Extract the (X, Y) coordinate from the center of the cell holding the provided text.  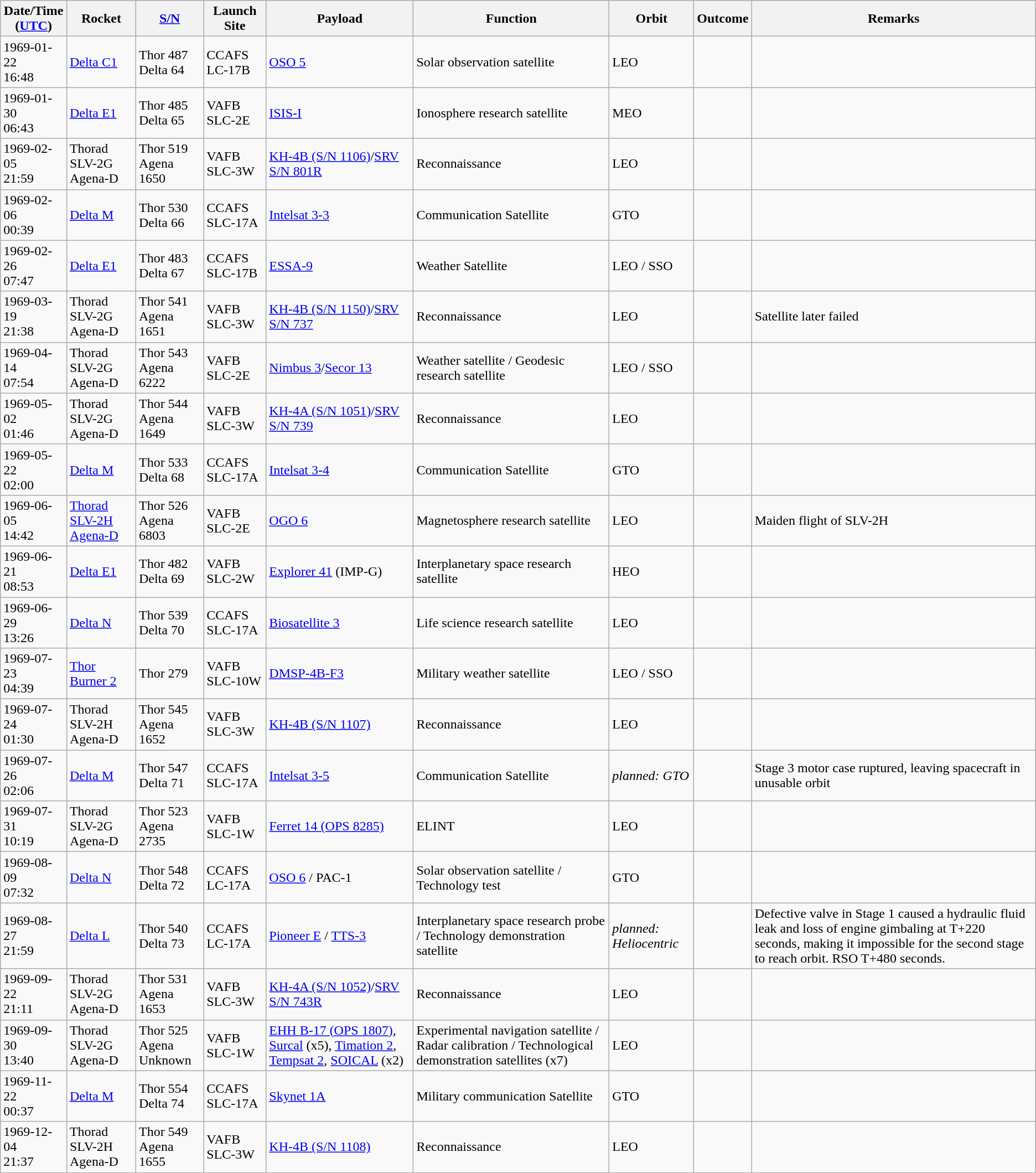
Magnetosphere research satellite (511, 520)
Ionosphere research satellite (511, 113)
1969-06-0514:42 (34, 520)
Orbit (652, 19)
Payload (340, 19)
Weather Satellite (511, 266)
Date/Time(UTC) (34, 19)
Military weather satellite (511, 674)
1969-07-2602:06 (34, 776)
S/N (169, 19)
Function (511, 19)
OSO 5 (340, 62)
Thor 543Agena 6222 (169, 368)
EHH B-17 (OPS 1807), Surcal (x5), Timation 2, Tempsat 2, SOICAL (x2) (340, 1045)
Thor 485Delta 65 (169, 113)
Military communication Satellite (511, 1096)
Thor 523Agena 2735 (169, 826)
Thor 526Agena 6803 (169, 520)
1969-05-0201:46 (34, 418)
1969-09-2221:11 (34, 994)
1969-02-0521:59 (34, 164)
Weather satellite / Geodesic research satellite (511, 368)
Biosatellite 3 (340, 622)
Launch Site (235, 19)
KH-4B (S/N 1150)/SRV S/N 737 (340, 317)
1969-07-3110:19 (34, 826)
MEO (652, 113)
KH-4B (S/N 1108) (340, 1147)
Experimental navigation satellite / Radar calibration / Technological demonstration satellites (x7) (511, 1045)
KH-4B (S/N 1106)/SRV S/N 801R (340, 164)
KH-4A (S/N 1052)/SRV S/N 743R (340, 994)
Skynet 1A (340, 1096)
Thor 530Delta 66 (169, 215)
Intelsat 3-3 (340, 215)
1969-06-2913:26 (34, 622)
DMSP-4B-F3 (340, 674)
Thor 548Delta 72 (169, 877)
Stage 3 motor case ruptured, leaving spacecraft in unusable orbit (893, 776)
Thor 541Agena 1651 (169, 317)
Rocket (101, 19)
1969-03-1921:38 (34, 317)
ELINT (511, 826)
Thor 483Delta 67 (169, 266)
Thor 279 (169, 674)
Interplanetary space research probe / Technology demonstration satellite (511, 936)
Thor 540Delta 73 (169, 936)
ISIS-I (340, 113)
KH-4B (S/N 1107) (340, 725)
ESSA-9 (340, 266)
Thor 531Agena 1653 (169, 994)
Pioneer E / TTS-3 (340, 936)
CCAFS SLC-17B (235, 266)
1969-12-0421:37 (34, 1147)
Solar observation satellite / Technology test (511, 877)
1969-02-0600:39 (34, 215)
Thor 519Agena 1650 (169, 164)
Nimbus 3/Secor 13 (340, 368)
Outcome (723, 19)
CCAFS LC-17B (235, 62)
1969-05-2202:00 (34, 469)
Delta L (101, 936)
Thor 545Agena 1652 (169, 725)
1969-01-2216:48 (34, 62)
Intelsat 3-5 (340, 776)
1969-06-2108:53 (34, 571)
Thor 487Delta 64 (169, 62)
Thor 544Agena 1649 (169, 418)
Delta C1 (101, 62)
planned: Heliocentric (652, 936)
Thor 539Delta 70 (169, 622)
1969-07-2304:39 (34, 674)
Satellite later failed (893, 317)
1969-01-3006:43 (34, 113)
VAFB SLC-2W (235, 571)
1969-08-2721:59 (34, 936)
Ferret 14 (OPS 8285) (340, 826)
Explorer 41 (IMP-G) (340, 571)
Thor 554Delta 74 (169, 1096)
Thor 547Delta 71 (169, 776)
1969-11-2200:37 (34, 1096)
Intelsat 3-4 (340, 469)
Life science research satellite (511, 622)
VAFB SLC-10W (235, 674)
1969-09-3013:40 (34, 1045)
1969-04-1407:54 (34, 368)
Interplanetary space research satellite (511, 571)
1969-02-2607:47 (34, 266)
Thor 549Agena 1655 (169, 1147)
Thor Burner 2 (101, 674)
HEO (652, 571)
Thor 533Delta 68 (169, 469)
1969-07-2401:30 (34, 725)
OGO 6 (340, 520)
Maiden flight of SLV-2H (893, 520)
planned: GTO (652, 776)
Thor 525Agena Unknown (169, 1045)
Thor 482Delta 69 (169, 571)
1969-08-0907:32 (34, 877)
Solar observation satellite (511, 62)
Remarks (893, 19)
KH-4A (S/N 1051)/SRV S/N 739 (340, 418)
OSO 6 / PAC-1 (340, 877)
